Capture the cell that displays the provided text and extract its (X, Y) central coordinate. 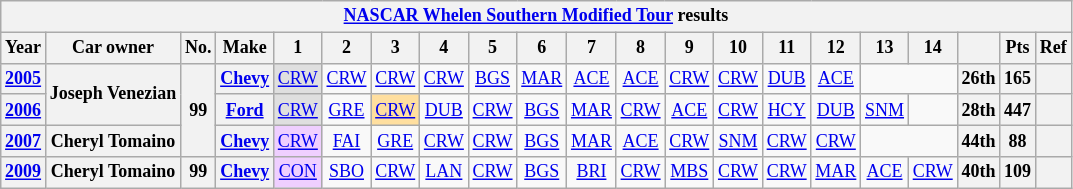
4 (444, 48)
3 (396, 48)
2006 (24, 110)
HCY (786, 110)
Year (24, 48)
No. (198, 48)
6 (542, 48)
Make (245, 48)
Pts (1018, 48)
2009 (24, 172)
Car owner (112, 48)
CON (298, 172)
40th (978, 172)
Joseph Venezian (112, 94)
BRI (592, 172)
8 (640, 48)
Ford (245, 110)
447 (1018, 110)
11 (786, 48)
FAI (346, 140)
13 (885, 48)
165 (1018, 78)
44th (978, 140)
2005 (24, 78)
10 (738, 48)
7 (592, 48)
1 (298, 48)
12 (836, 48)
NASCAR Whelen Southern Modified Tour results (536, 16)
109 (1018, 172)
26th (978, 78)
SBO (346, 172)
Ref (1053, 48)
2 (346, 48)
MBS (690, 172)
28th (978, 110)
14 (932, 48)
LAN (444, 172)
5 (492, 48)
2007 (24, 140)
9 (690, 48)
88 (1018, 140)
